Find where the given text appears and provide that cell's center as (x, y) coordinate. 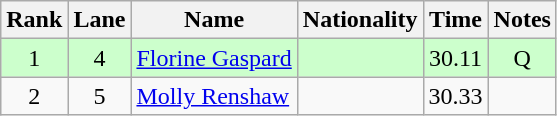
Rank (34, 20)
Lane (100, 20)
30.11 (456, 58)
Time (456, 20)
1 (34, 58)
Q (522, 58)
4 (100, 58)
2 (34, 96)
Name (214, 20)
Notes (522, 20)
30.33 (456, 96)
Florine Gaspard (214, 58)
5 (100, 96)
Molly Renshaw (214, 96)
Nationality (360, 20)
